Output the [X, Y] coordinate of the center of the cell containing the given text.  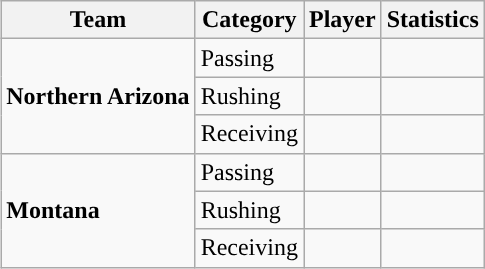
Team [98, 20]
Statistics [432, 20]
Category [249, 20]
Northern Arizona [98, 96]
Player [343, 20]
Montana [98, 210]
